Extract the [x, y] coordinate from the center of the cell holding the provided text.  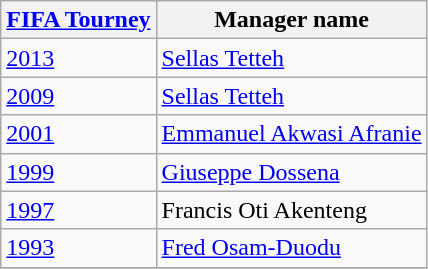
1993 [78, 248]
1999 [78, 172]
1997 [78, 210]
Manager name [292, 20]
Francis Oti Akenteng [292, 210]
Emmanuel Akwasi Afranie [292, 134]
Giuseppe Dossena [292, 172]
2001 [78, 134]
Fred Osam-Duodu [292, 248]
FIFA Tourney [78, 20]
2013 [78, 58]
2009 [78, 96]
